Search for the cell housing the specified text and yield its [X, Y] center coordinate. 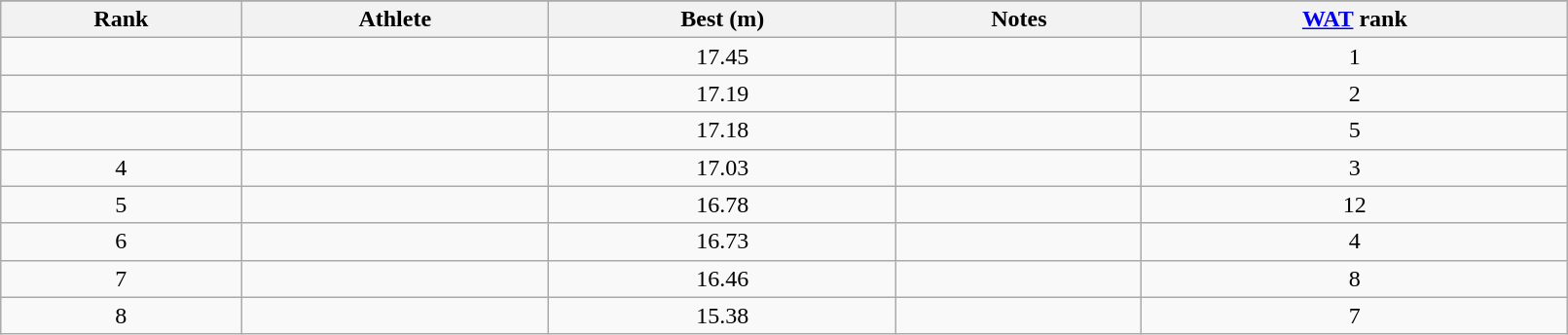
16.46 [722, 279]
16.78 [722, 205]
16.73 [722, 242]
17.19 [722, 93]
Athlete [395, 19]
1 [1355, 56]
17.18 [722, 130]
WAT rank [1355, 19]
Best (m) [722, 19]
17.03 [722, 167]
15.38 [722, 316]
6 [121, 242]
3 [1355, 167]
Rank [121, 19]
12 [1355, 205]
Notes [1019, 19]
2 [1355, 93]
17.45 [722, 56]
